Return (X, Y) of the center of cell containing provided text 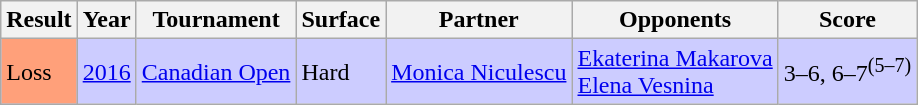
Result (39, 20)
Ekaterina Makarova Elena Vesnina (675, 72)
3–6, 6–7(5–7) (847, 72)
2016 (106, 72)
Hard (341, 72)
Surface (341, 20)
Year (106, 20)
Score (847, 20)
Opponents (675, 20)
Canadian Open (216, 72)
Tournament (216, 20)
Monica Niculescu (479, 72)
Partner (479, 20)
Loss (39, 72)
